Locate the cell with the specified text and output its (X, Y) center coordinate. 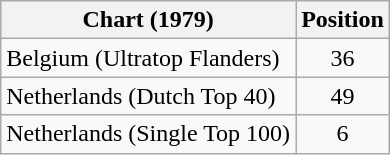
36 (343, 58)
Position (343, 20)
Netherlands (Single Top 100) (148, 134)
6 (343, 134)
Belgium (Ultratop Flanders) (148, 58)
Chart (1979) (148, 20)
Netherlands (Dutch Top 40) (148, 96)
49 (343, 96)
